Pinpoint the cell where the given text exists, returning its [x, y] midpoint coordinate. 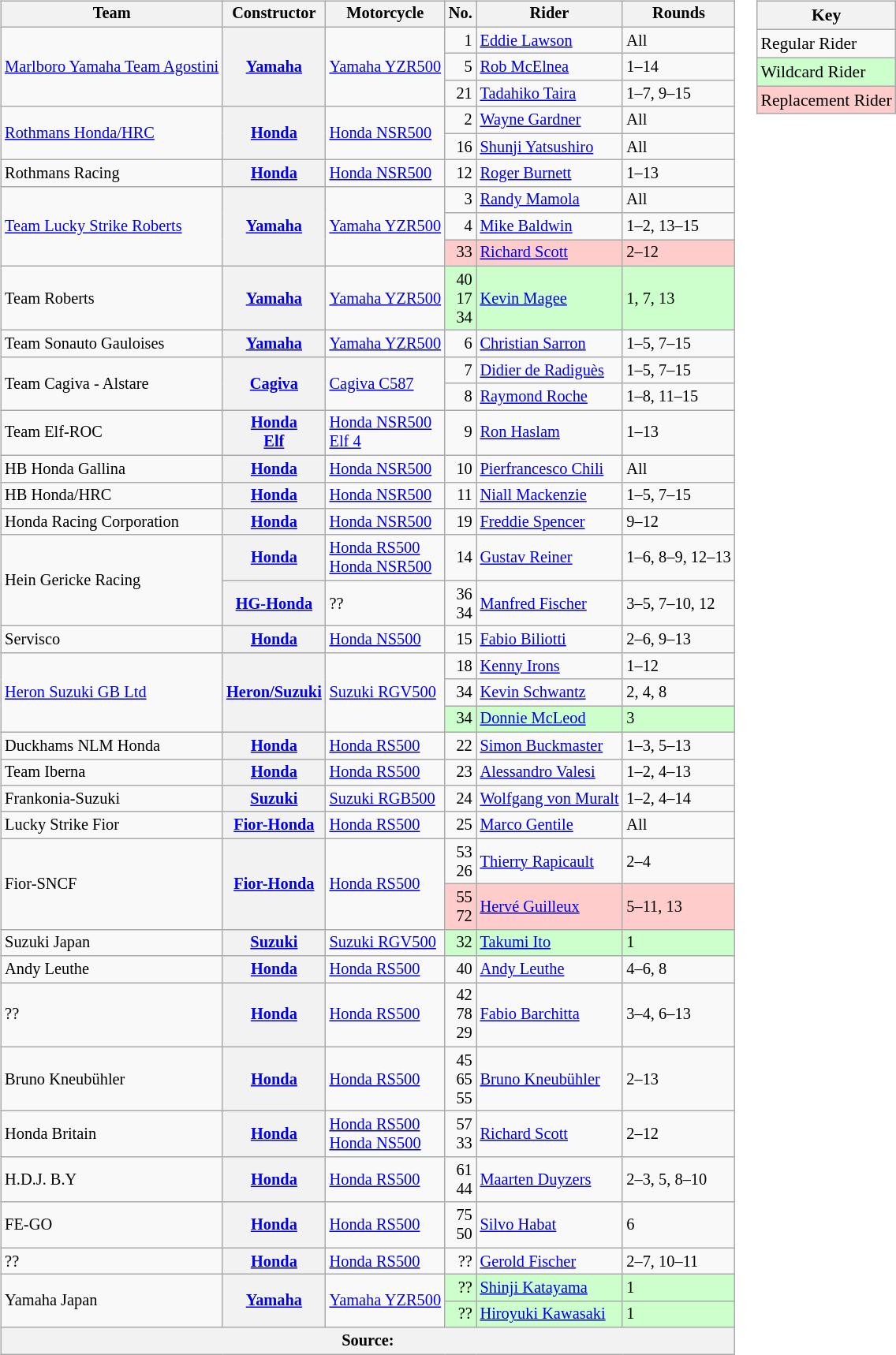
18 [461, 666]
Wolfgang von Muralt [550, 799]
2 [461, 120]
Gerold Fischer [550, 1261]
Honda NSR500Elf 4 [385, 433]
1–7, 9–15 [678, 94]
HB Honda/HRC [112, 495]
Wildcard Rider [827, 72]
1–2, 13–15 [678, 226]
Servisco [112, 640]
1–3, 5–13 [678, 745]
24 [461, 799]
Christian Sarron [550, 344]
Freddie Spencer [550, 522]
Hein Gericke Racing [112, 580]
Heron Suzuki GB Ltd [112, 692]
Marlboro Yamaha Team Agostini [112, 66]
Motorcycle [385, 14]
Rob McElnea [550, 67]
1–6, 8–9, 12–13 [678, 558]
2, 4, 8 [678, 692]
Source: [368, 1341]
Randy Mamola [550, 200]
1–2, 4–13 [678, 772]
Suzuki Japan [112, 943]
33 [461, 253]
Honda RS500Honda NSR500 [385, 558]
5–11, 13 [678, 907]
Tadahiko Taira [550, 94]
8 [461, 397]
3–4, 6–13 [678, 1015]
40 [461, 969]
2–3, 5, 8–10 [678, 1180]
Constructor [274, 14]
32 [461, 943]
Honda NS500 [385, 640]
5 [461, 67]
7550 [461, 1225]
Raymond Roche [550, 397]
Lucky Strike Fior [112, 825]
Team Sonauto Gauloises [112, 344]
1, 7, 13 [678, 298]
Honda RS500Honda NS500 [385, 1134]
Cagiva [274, 383]
5326 [461, 861]
Simon Buckmaster [550, 745]
Rider [550, 14]
Ron Haslam [550, 433]
15 [461, 640]
Team [112, 14]
No. [461, 14]
Fabio Barchitta [550, 1015]
Pierfrancesco Chili [550, 468]
Donnie McLeod [550, 719]
14 [461, 558]
Didier de Radiguès [550, 371]
Team Iberna [112, 772]
Rothmans Honda/HRC [112, 133]
Cagiva C587 [385, 383]
Alessandro Valesi [550, 772]
Yamaha Japan [112, 1301]
4 [461, 226]
Kenny Irons [550, 666]
22 [461, 745]
Hiroyuki Kawasaki [550, 1314]
21 [461, 94]
16 [461, 147]
Takumi Ito [550, 943]
Thierry Rapicault [550, 861]
12 [461, 174]
Duckhams NLM Honda [112, 745]
Rothmans Racing [112, 174]
Marco Gentile [550, 825]
Hervé Guilleux [550, 907]
Suzuki RGB500 [385, 799]
Replacement Rider [827, 100]
3634 [461, 603]
Maarten Duyzers [550, 1180]
427829 [461, 1015]
HB Honda Gallina [112, 468]
Mike Baldwin [550, 226]
1–2, 4–14 [678, 799]
19 [461, 522]
HondaElf [274, 433]
Kevin Magee [550, 298]
Team Cagiva - Alstare [112, 383]
1–14 [678, 67]
Team Roberts [112, 298]
9–12 [678, 522]
Rounds [678, 14]
11 [461, 495]
Manfred Fischer [550, 603]
Kevin Schwantz [550, 692]
1–12 [678, 666]
Heron/Suzuki [274, 692]
Silvo Habat [550, 1225]
Shunji Yatsushiro [550, 147]
Frankonia-Suzuki [112, 799]
2–6, 9–13 [678, 640]
25 [461, 825]
5572 [461, 907]
Shinji Katayama [550, 1288]
401734 [461, 298]
456555 [461, 1079]
1–8, 11–15 [678, 397]
Team Lucky Strike Roberts [112, 226]
5733 [461, 1134]
Honda Racing Corporation [112, 522]
HG-Honda [274, 603]
H.D.J. B.Y [112, 1180]
2–7, 10–11 [678, 1261]
3–5, 7–10, 12 [678, 603]
Eddie Lawson [550, 40]
Regular Rider [827, 43]
Key [827, 16]
Honda Britain [112, 1134]
9 [461, 433]
6144 [461, 1180]
23 [461, 772]
Gustav Reiner [550, 558]
Niall Mackenzie [550, 495]
Fabio Biliotti [550, 640]
4–6, 8 [678, 969]
2–4 [678, 861]
Roger Burnett [550, 174]
Fior-SNCF [112, 883]
7 [461, 371]
Wayne Gardner [550, 120]
Team Elf-ROC [112, 433]
FE-GO [112, 1225]
2–13 [678, 1079]
10 [461, 468]
